Scan for the cell matching the given text and deliver its (X, Y) coordinate at center. 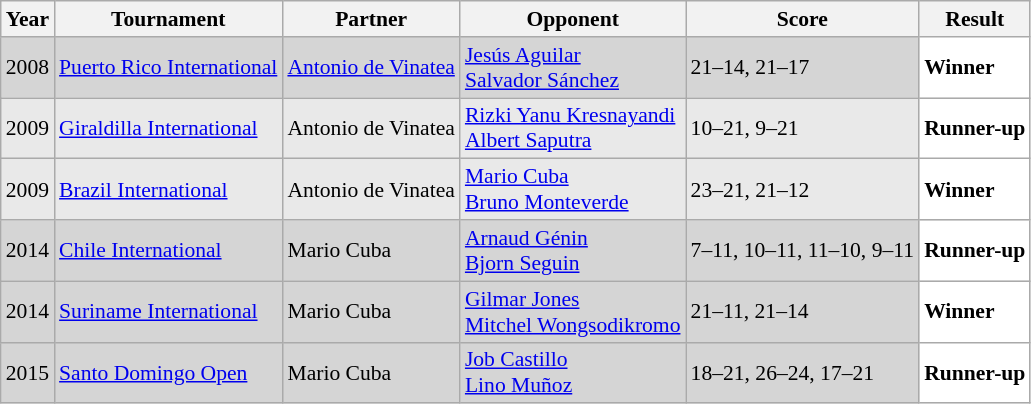
21–11, 21–14 (803, 312)
7–11, 10–11, 11–10, 9–11 (803, 250)
Result (974, 19)
2008 (28, 68)
Opponent (573, 19)
10–21, 9–21 (803, 128)
Gilmar Jones Mitchel Wongsodikromo (573, 312)
Mario Cuba Bruno Monteverde (573, 190)
Brazil International (168, 190)
21–14, 21–17 (803, 68)
Rizki Yanu Kresnayandi Albert Saputra (573, 128)
Job Castillo Lino Muñoz (573, 372)
Jesús Aguilar Salvador Sánchez (573, 68)
2015 (28, 372)
Giraldilla International (168, 128)
Chile International (168, 250)
Puerto Rico International (168, 68)
Suriname International (168, 312)
18–21, 26–24, 17–21 (803, 372)
Santo Domingo Open (168, 372)
Arnaud Génin Bjorn Seguin (573, 250)
Score (803, 19)
Partner (370, 19)
23–21, 21–12 (803, 190)
Tournament (168, 19)
Year (28, 19)
